Search for the cell housing the specified text and yield its [X, Y] center coordinate. 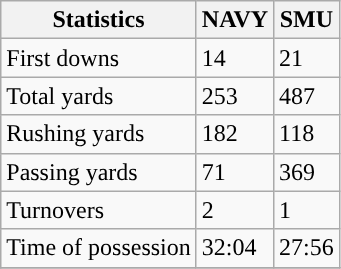
32:04 [234, 248]
27:56 [307, 248]
71 [234, 172]
Turnovers [99, 210]
Statistics [99, 20]
253 [234, 96]
1 [307, 210]
21 [307, 58]
2 [234, 210]
Total yards [99, 96]
First downs [99, 58]
Passing yards [99, 172]
369 [307, 172]
Rushing yards [99, 134]
SMU [307, 20]
118 [307, 134]
Time of possession [99, 248]
14 [234, 58]
487 [307, 96]
182 [234, 134]
NAVY [234, 20]
